For the text-containing cell, return its midpoint in [X, Y] coordinate format. 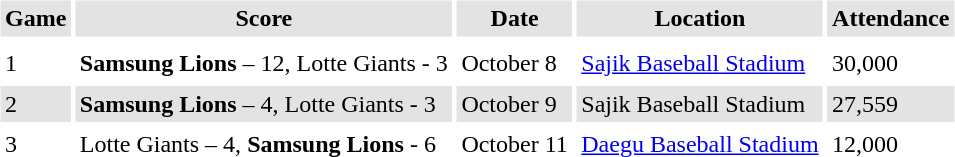
Date [514, 18]
2 [35, 104]
Location [700, 18]
27,559 [891, 104]
Attendance [891, 18]
30,000 [891, 64]
October 9 [514, 104]
Game [35, 18]
1 [35, 64]
October 8 [514, 64]
Score [264, 18]
Samsung Lions – 12, Lotte Giants - 3 [264, 64]
Samsung Lions – 4, Lotte Giants - 3 [264, 104]
